From the cell containing the given text, extract its center point as [x, y] coordinate. 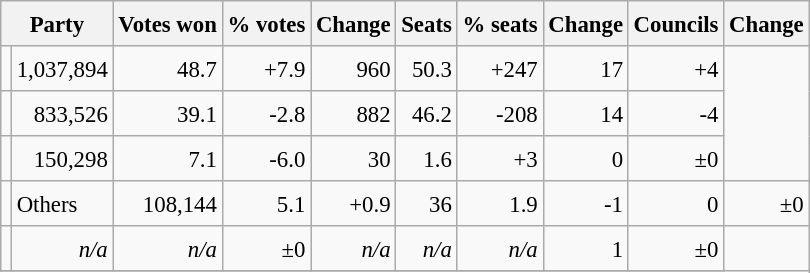
+7.9 [266, 68]
-1 [586, 204]
1 [586, 248]
14 [586, 114]
Others [62, 204]
1.6 [426, 158]
Councils [676, 24]
-208 [500, 114]
150,298 [62, 158]
% votes [266, 24]
50.3 [426, 68]
833,526 [62, 114]
1,037,894 [62, 68]
7.1 [168, 158]
+247 [500, 68]
% seats [500, 24]
30 [354, 158]
39.1 [168, 114]
960 [354, 68]
1.9 [500, 204]
108,144 [168, 204]
5.1 [266, 204]
17 [586, 68]
+4 [676, 68]
-4 [676, 114]
36 [426, 204]
Seats [426, 24]
46.2 [426, 114]
Party [57, 24]
Votes won [168, 24]
-6.0 [266, 158]
882 [354, 114]
+0.9 [354, 204]
+3 [500, 158]
-2.8 [266, 114]
48.7 [168, 68]
